Find where the given text appears and provide that cell's center as (x, y) coordinate. 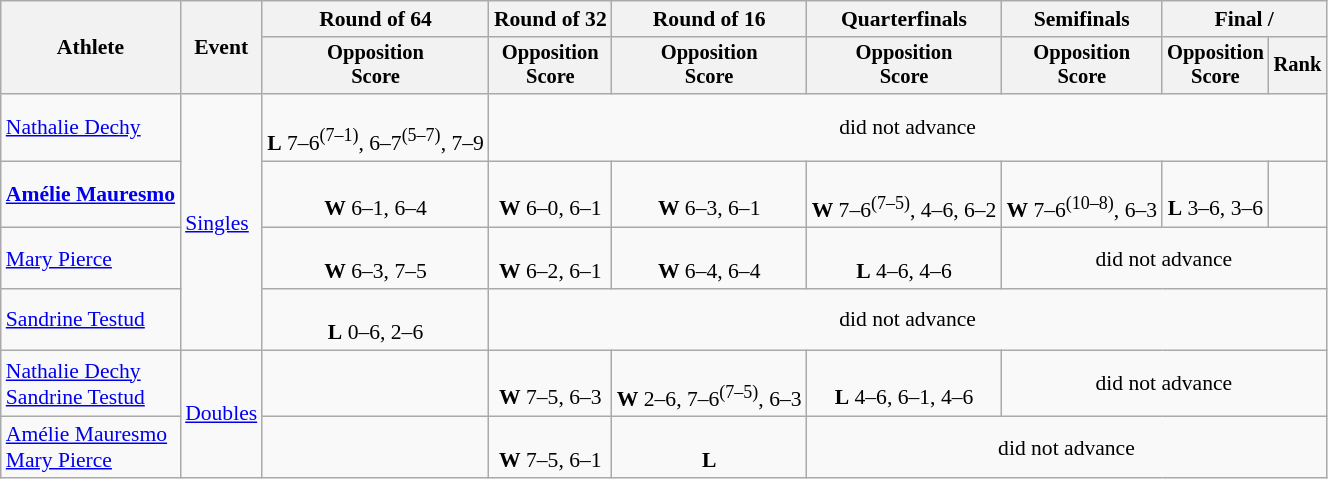
W 6–1, 6–4 (376, 194)
Quarterfinals (904, 19)
L 0–6, 2–6 (376, 320)
L 7–6(7–1), 6–7(5–7), 7–9 (376, 128)
Mary Pierce (90, 258)
Semifinals (1082, 19)
L 4–6, 6–1, 4–6 (904, 384)
W 6–0, 6–1 (550, 194)
L 4–6, 4–6 (904, 258)
Athlete (90, 48)
W 6–3, 7–5 (376, 258)
W 7–5, 6–3 (550, 384)
W 7–6(10–8), 6–3 (1082, 194)
L (710, 448)
L 3–6, 3–6 (1216, 194)
W 6–3, 6–1 (710, 194)
W 2–6, 7–6(7–5), 6–3 (710, 384)
Sandrine Testud (90, 320)
Nathalie DechySandrine Testud (90, 384)
W 7–5, 6–1 (550, 448)
W 6–2, 6–1 (550, 258)
Round of 32 (550, 19)
Singles (221, 222)
Event (221, 48)
W 6–4, 6–4 (710, 258)
Amélie Mauresmo (90, 194)
Round of 16 (710, 19)
Round of 64 (376, 19)
Rank (1298, 66)
Doubles (221, 414)
Final / (1244, 19)
Amélie MauresmoMary Pierce (90, 448)
W 7–6(7–5), 4–6, 6–2 (904, 194)
Nathalie Dechy (90, 128)
